Extract the (x, y) coordinate from the center of the cell holding the provided text.  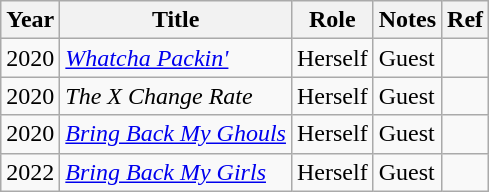
Ref (466, 20)
The X Change Rate (176, 96)
Title (176, 20)
Bring Back My Ghouls (176, 134)
Role (332, 20)
Year (30, 20)
Notes (407, 20)
2022 (30, 172)
Whatcha Packin' (176, 58)
Bring Back My Girls (176, 172)
